For the text-containing cell, return its midpoint in (x, y) coordinate format. 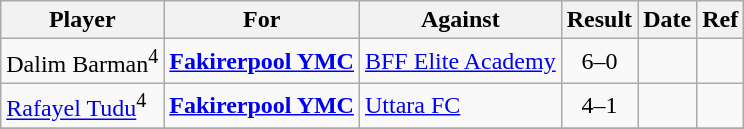
BFF Elite Academy (460, 62)
Dalim Barman4 (82, 62)
4–1 (599, 106)
Player (82, 20)
Uttara FC (460, 106)
Against (460, 20)
Date (668, 20)
For (262, 20)
Result (599, 20)
6–0 (599, 62)
Rafayel Tudu4 (82, 106)
Ref (720, 20)
